Output the (X, Y) coordinate of the center of the cell containing the given text.  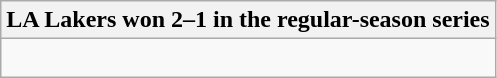
LA Lakers won 2–1 in the regular-season series (248, 20)
